Detect which cell encompasses the target text, then output its [X, Y] center coordinate. 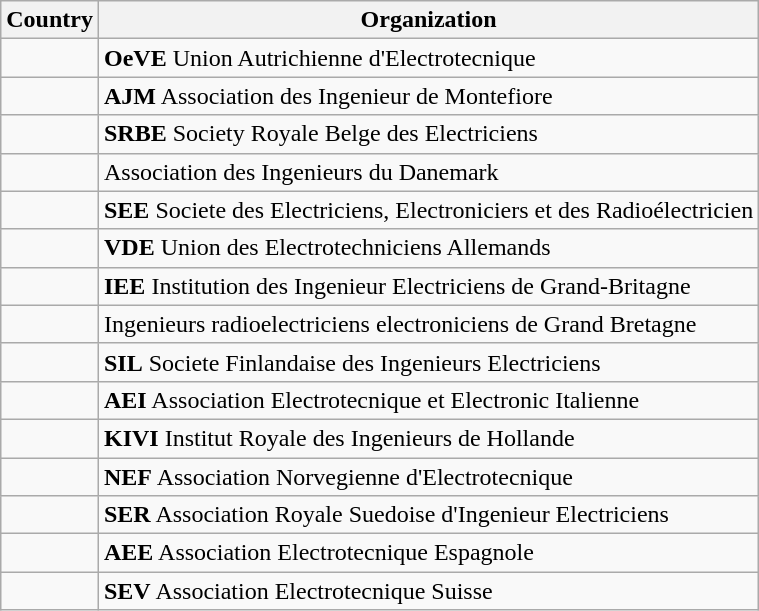
SRBE Society Royale Belge des Electriciens [428, 134]
Country [50, 20]
AEI Association Electrotecnique et Electronic Italienne [428, 400]
Association des Ingenieurs du Danemark [428, 172]
Ingenieurs radioelectriciens electroniciens de Grand Bretagne [428, 324]
KIVI Institut Royale des Ingenieurs de Hollande [428, 438]
AEE Association Electrotecnique Espagnole [428, 553]
SER Association Royale Suedoise d'Ingenieur Electriciens [428, 515]
SIL Societe Finlandaise des Ingenieurs Electriciens [428, 362]
Organization [428, 20]
OeVE Union Autrichienne d'Electrotecnique [428, 58]
VDE Union des Electrotechniciens Allemands [428, 248]
NEF Association Norvegienne d'Electrotecnique [428, 477]
SEE Societe des Electriciens, Electroniciers et des Radioélectricien [428, 210]
SEV Association Electrotecnique Suisse [428, 591]
IEE Institution des Ingenieur Electriciens de Grand-Britagne [428, 286]
AJM Association des Ingenieur de Montefiore [428, 96]
